For the text-containing cell, return its midpoint in (x, y) coordinate format. 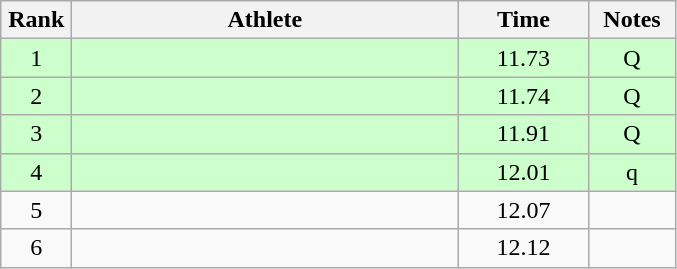
6 (36, 248)
Athlete (265, 20)
Notes (632, 20)
11.91 (524, 134)
4 (36, 172)
5 (36, 210)
Rank (36, 20)
12.07 (524, 210)
12.12 (524, 248)
2 (36, 96)
q (632, 172)
11.74 (524, 96)
3 (36, 134)
12.01 (524, 172)
Time (524, 20)
1 (36, 58)
11.73 (524, 58)
